Scan for the cell matching the given text and deliver its [X, Y] coordinate at center. 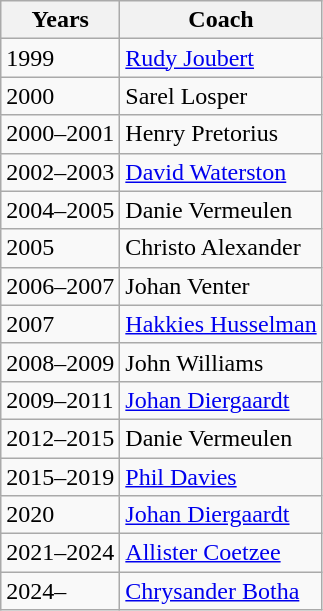
2000–2001 [60, 134]
2009–2011 [60, 400]
2015–2019 [60, 477]
2007 [60, 324]
2012–2015 [60, 438]
2002–2003 [60, 172]
John Williams [221, 362]
Years [60, 20]
Christo Alexander [221, 248]
Allister Coetzee [221, 553]
Hakkies Husselman [221, 324]
2004–2005 [60, 210]
2008–2009 [60, 362]
2006–2007 [60, 286]
David Waterston [221, 172]
2021–2024 [60, 553]
Rudy Joubert [221, 58]
1999 [60, 58]
Johan Venter [221, 286]
2024– [60, 591]
Sarel Losper [221, 96]
Coach [221, 20]
2000 [60, 96]
Chrysander Botha [221, 591]
Henry Pretorius [221, 134]
Phil Davies [221, 477]
2020 [60, 515]
2005 [60, 248]
